Locate the cell with the specified text and output its (x, y) center coordinate. 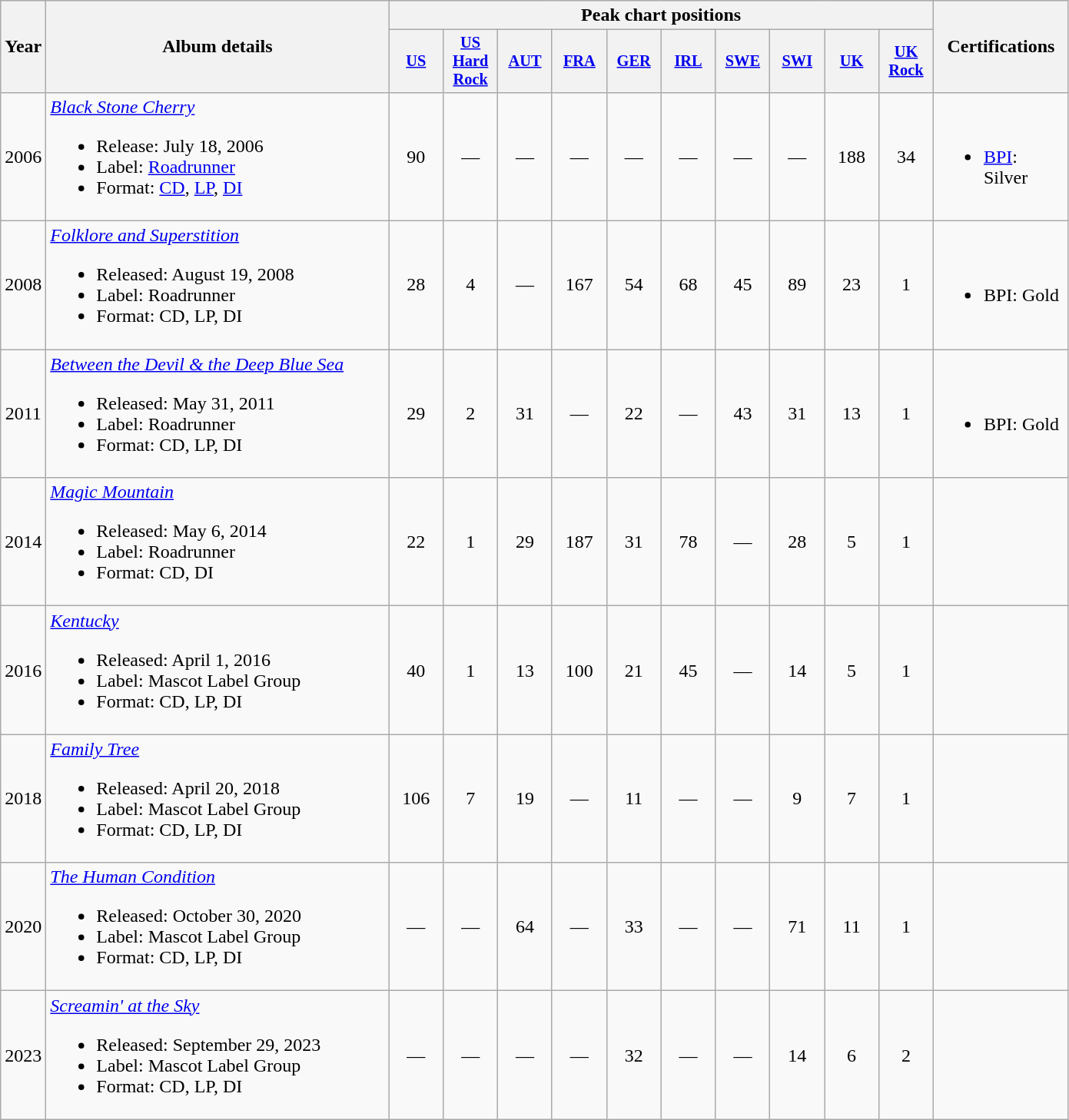
GER (633, 61)
78 (689, 542)
Family TreeReleased: April 20, 2018Label: Mascot Label GroupFormat: CD, LP, DI (217, 799)
32 (633, 1055)
2011 (23, 413)
BPI: Silver (1001, 157)
SWI (798, 61)
2018 (23, 799)
IRL (689, 61)
106 (417, 799)
Screamin' at the SkyReleased: September 29, 2023Label: Mascot Label GroupFormat: CD, LP, DI (217, 1055)
100 (579, 670)
54 (633, 286)
UK Rock (907, 61)
9 (798, 799)
Certifications (1001, 47)
Album details (217, 47)
6 (852, 1055)
2016 (23, 670)
KentuckyReleased: April 1, 2016Label: Mascot Label GroupFormat: CD, LP, DI (217, 670)
188 (852, 157)
64 (526, 926)
UK (852, 61)
40 (417, 670)
2008 (23, 286)
167 (579, 286)
AUT (526, 61)
43 (742, 413)
19 (526, 799)
23 (852, 286)
The Human ConditionReleased: October 30, 2020Label: Mascot Label GroupFormat: CD, LP, DI (217, 926)
33 (633, 926)
FRA (579, 61)
34 (907, 157)
2014 (23, 542)
Peak chart positions (661, 15)
Black Stone CherryRelease: July 18, 2006Label: RoadrunnerFormat: CD, LP, DI (217, 157)
2023 (23, 1055)
21 (633, 670)
SWE (742, 61)
89 (798, 286)
68 (689, 286)
Magic MountainReleased: May 6, 2014Label: RoadrunnerFormat: CD, DI (217, 542)
187 (579, 542)
2020 (23, 926)
2006 (23, 157)
4 (470, 286)
US (417, 61)
Between the Devil & the Deep Blue SeaReleased: May 31, 2011Label: RoadrunnerFormat: CD, LP, DI (217, 413)
Folklore and SuperstitionReleased: August 19, 2008Label: RoadrunnerFormat: CD, LP, DI (217, 286)
71 (798, 926)
Year (23, 47)
US Hard Rock (470, 61)
90 (417, 157)
